Return the (x, y) coordinate for the center point of the cell that contains the specified text.  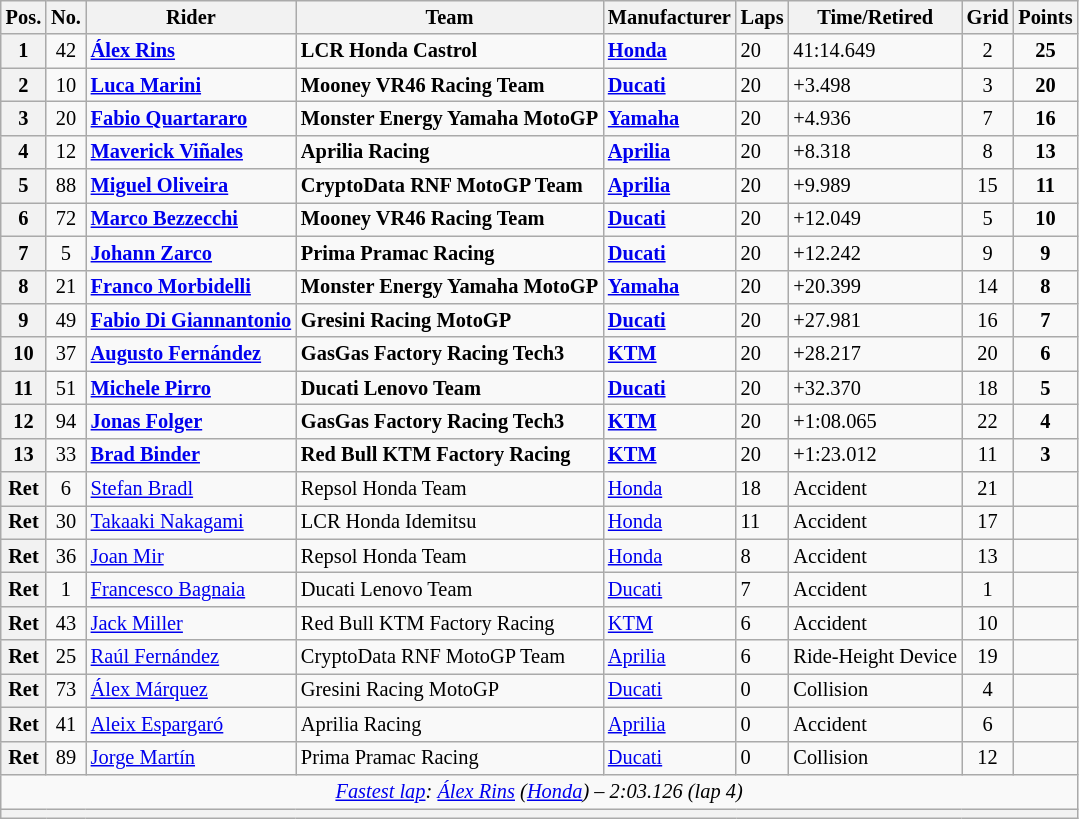
Stefan Bradl (191, 489)
14 (988, 287)
Grid (988, 17)
36 (66, 556)
+8.318 (874, 152)
Takaaki Nakagami (191, 522)
Marco Bezzecchi (191, 219)
Pos. (24, 17)
LCR Honda Castrol (450, 51)
89 (66, 758)
Jonas Folger (191, 421)
Augusto Fernández (191, 354)
Luca Marini (191, 85)
30 (66, 522)
Time/Retired (874, 17)
Rider (191, 17)
+12.049 (874, 219)
+3.498 (874, 85)
Maverick Viñales (191, 152)
+1:23.012 (874, 455)
Álex Rins (191, 51)
Fastest lap: Álex Rins (Honda) – 2:03.126 (lap 4) (540, 791)
+32.370 (874, 388)
15 (988, 186)
Jorge Martín (191, 758)
72 (66, 219)
Álex Márquez (191, 690)
Miguel Oliveira (191, 186)
41 (66, 724)
Points (1045, 17)
Fabio Di Giannantonio (191, 320)
19 (988, 657)
Fabio Quartararo (191, 118)
Franco Morbidelli (191, 287)
+9.989 (874, 186)
Michele Pirro (191, 388)
Team (450, 17)
+28.217 (874, 354)
Joan Mir (191, 556)
88 (66, 186)
Francesco Bagnaia (191, 589)
Manufacturer (670, 17)
+12.242 (874, 253)
33 (66, 455)
+1:08.065 (874, 421)
LCR Honda Idemitsu (450, 522)
+4.936 (874, 118)
37 (66, 354)
17 (988, 522)
94 (66, 421)
No. (66, 17)
22 (988, 421)
Ride-Height Device (874, 657)
Raúl Fernández (191, 657)
Brad Binder (191, 455)
41:14.649 (874, 51)
43 (66, 623)
51 (66, 388)
Johann Zarco (191, 253)
+27.981 (874, 320)
+20.399 (874, 287)
Jack Miller (191, 623)
73 (66, 690)
49 (66, 320)
42 (66, 51)
Aleix Espargaró (191, 724)
Laps (762, 17)
